Return (x, y) of the center of cell containing provided text 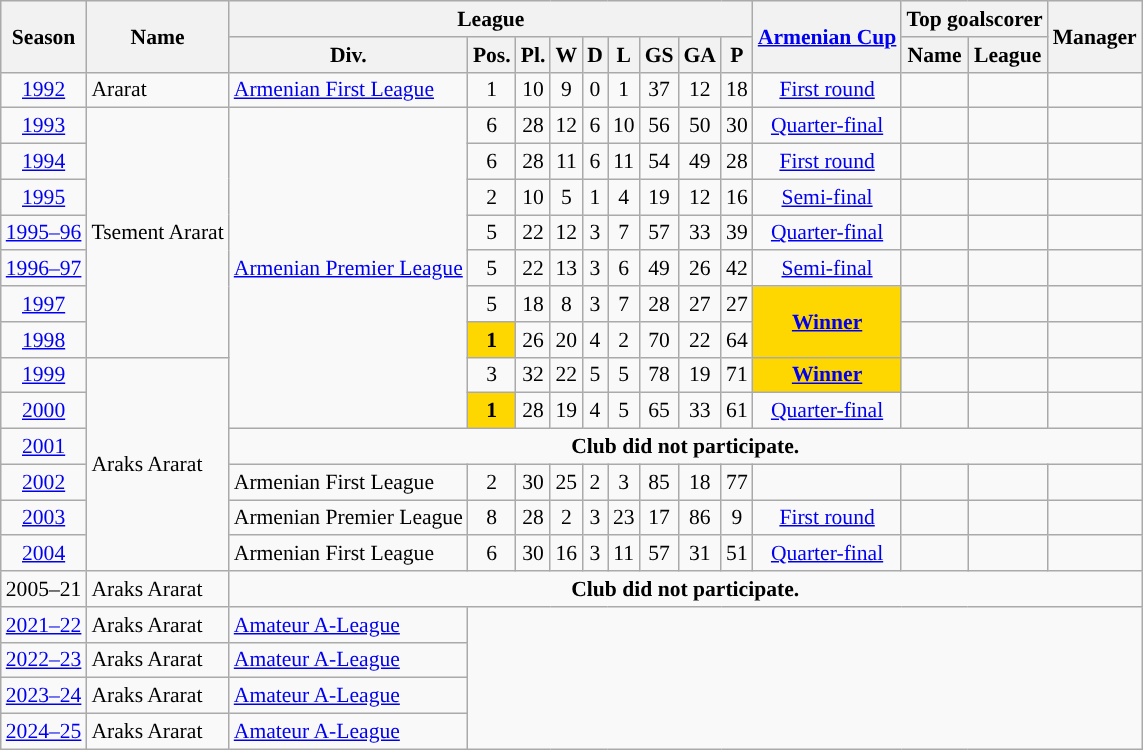
L (624, 55)
2004 (44, 554)
2005–21 (44, 589)
32 (534, 375)
1995–96 (44, 233)
1996–97 (44, 269)
86 (700, 518)
1995 (44, 197)
13 (566, 269)
37 (660, 90)
Top goalscorer (974, 19)
61 (737, 411)
65 (660, 411)
42 (737, 269)
23 (624, 518)
85 (660, 482)
1993 (44, 126)
39 (737, 233)
50 (700, 126)
25 (566, 482)
71 (737, 375)
20 (566, 340)
Tsement Ararat (157, 232)
Pl. (534, 55)
31 (700, 554)
2001 (44, 447)
Pos. (492, 55)
GA (700, 55)
1994 (44, 162)
2002 (44, 482)
P (737, 55)
77 (737, 482)
1998 (44, 340)
W (566, 55)
D (595, 55)
1999 (44, 375)
56 (660, 126)
64 (737, 340)
Armenian Cup (828, 36)
2023–24 (44, 696)
51 (737, 554)
2000 (44, 411)
70 (660, 340)
78 (660, 375)
Season (44, 36)
Ararat (157, 90)
Div. (348, 55)
17 (660, 518)
2024–25 (44, 732)
2021–22 (44, 625)
2022–23 (44, 660)
Manager (1095, 36)
0 (595, 90)
1992 (44, 90)
54 (660, 162)
GS (660, 55)
2003 (44, 518)
1997 (44, 304)
